Search for the cell housing the specified text and yield its [x, y] center coordinate. 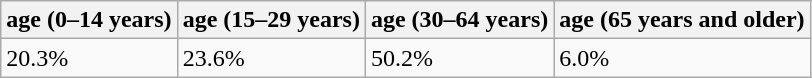
23.6% [271, 58]
age (15–29 years) [271, 20]
age (65 years and older) [682, 20]
20.3% [89, 58]
age (30–64 years) [459, 20]
50.2% [459, 58]
6.0% [682, 58]
age (0–14 years) [89, 20]
